Locate the cell with the specified text and output its (X, Y) center coordinate. 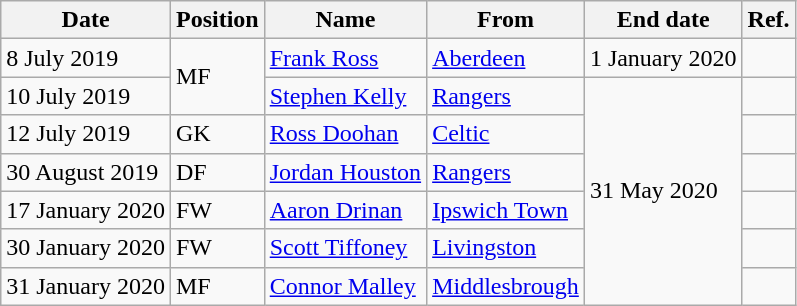
Ross Doohan (345, 134)
From (506, 20)
Middlesbrough (506, 286)
Aberdeen (506, 58)
Ref. (768, 20)
Ipswich Town (506, 210)
1 January 2020 (663, 58)
Stephen Kelly (345, 96)
8 July 2019 (86, 58)
Jordan Houston (345, 172)
DF (217, 172)
Connor Malley (345, 286)
Livingston (506, 248)
10 July 2019 (86, 96)
GK (217, 134)
17 January 2020 (86, 210)
Aaron Drinan (345, 210)
Date (86, 20)
Name (345, 20)
31 May 2020 (663, 191)
Celtic (506, 134)
Scott Tiffoney (345, 248)
30 January 2020 (86, 248)
Frank Ross (345, 58)
End date (663, 20)
31 January 2020 (86, 286)
12 July 2019 (86, 134)
30 August 2019 (86, 172)
Position (217, 20)
